Detect which cell encompasses the target text, then output its (x, y) center coordinate. 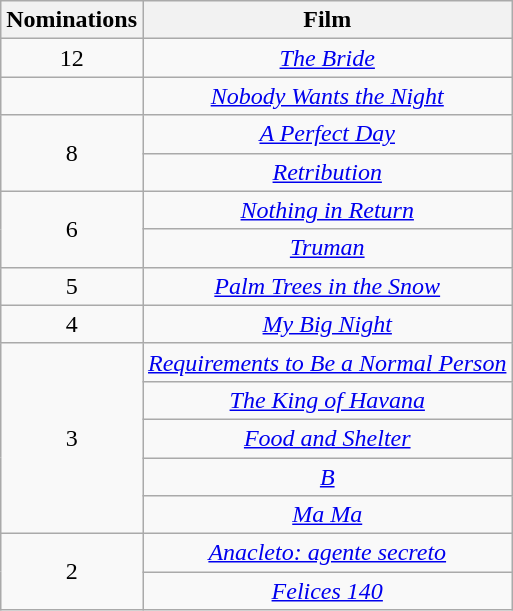
Felices 140 (326, 591)
2 (72, 572)
Food and Shelter (326, 438)
A Perfect Day (326, 134)
4 (72, 324)
8 (72, 153)
12 (72, 58)
5 (72, 286)
Nobody Wants the Night (326, 96)
Nominations (72, 20)
6 (72, 229)
Film (326, 20)
B (326, 477)
The King of Havana (326, 400)
The Bride (326, 58)
Truman (326, 248)
My Big Night (326, 324)
3 (72, 438)
Nothing in Return (326, 210)
Palm Trees in the Snow (326, 286)
Ma Ma (326, 515)
Retribution (326, 172)
Anacleto: agente secreto (326, 553)
Requirements to Be a Normal Person (326, 362)
